Pinpoint the cell where the given text exists, returning its (x, y) midpoint coordinate. 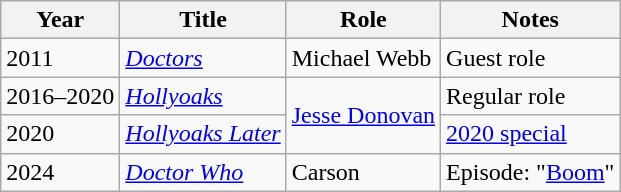
Regular role (530, 96)
2011 (60, 58)
Notes (530, 20)
2020 special (530, 134)
2016–2020 (60, 96)
Hollyoaks (203, 96)
Episode: "Boom" (530, 172)
2024 (60, 172)
Jesse Donovan (363, 115)
Title (203, 20)
Guest role (530, 58)
Doctors (203, 58)
Michael Webb (363, 58)
Hollyoaks Later (203, 134)
2020 (60, 134)
Doctor Who (203, 172)
Year (60, 20)
Role (363, 20)
Carson (363, 172)
